Identify which cell holds the provided text, then report its (x, y) central coordinate. 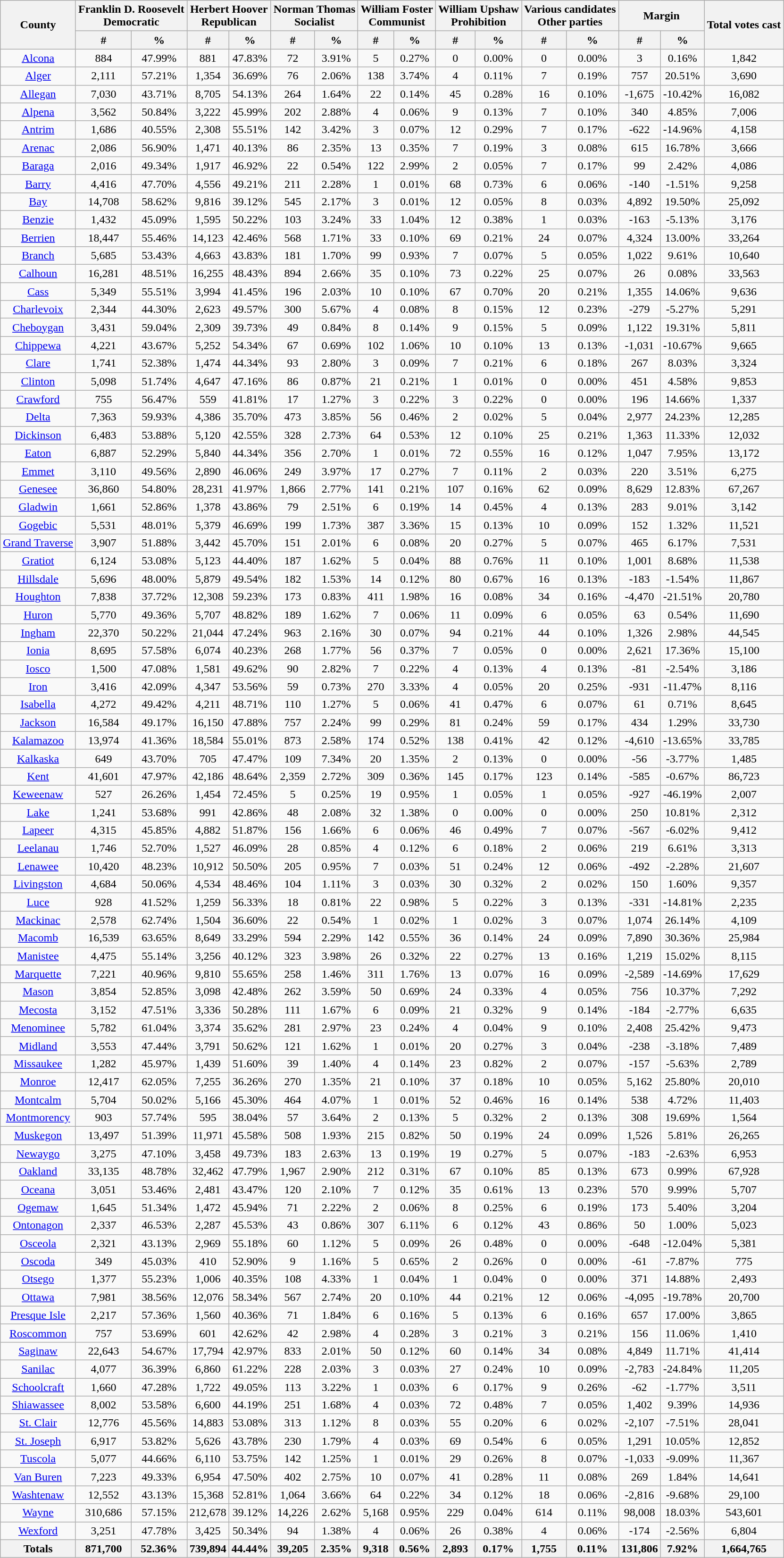
52.38% (159, 363)
7.34% (336, 758)
5,123 (208, 561)
219 (640, 848)
49.21% (250, 184)
310,686 (103, 1513)
262 (292, 992)
41.36% (159, 740)
Calhoun (38, 274)
48.23% (159, 866)
570 (640, 1189)
187 (292, 561)
1.68% (336, 1405)
6.17% (682, 543)
11.33% (682, 435)
Dickinson (38, 435)
0.56% (414, 1549)
4.72% (682, 1100)
7,363 (103, 417)
1.67% (336, 1010)
53.88% (159, 435)
4,475 (103, 956)
2.80% (336, 363)
0.70% (498, 292)
33,730 (744, 722)
51.74% (159, 381)
55.01% (250, 740)
44.40% (250, 561)
14,708 (103, 201)
2.58% (336, 740)
1,504 (208, 920)
1.60% (682, 884)
45.70% (250, 543)
-62 (640, 1387)
1,402 (640, 1405)
32 (375, 812)
3,690 (744, 76)
26,265 (744, 1136)
47.79% (250, 1172)
-174 (640, 1531)
1,560 (208, 1315)
131,806 (640, 1549)
47.44% (159, 1046)
Missaukee (38, 1064)
Crawford (38, 399)
1,581 (208, 669)
3.36% (414, 525)
33,563 (744, 274)
8,645 (744, 704)
39 (292, 1064)
45.58% (250, 1136)
49.73% (250, 1154)
17.00% (682, 1315)
-5.13% (682, 219)
16,584 (103, 722)
7,030 (103, 94)
20,010 (744, 1081)
11,538 (744, 561)
281 (292, 1028)
1,746 (103, 848)
Eaton (38, 453)
35.70% (250, 417)
-3.18% (682, 1046)
4.33% (336, 1279)
79 (292, 507)
Lake (38, 812)
12.83% (682, 489)
10.81% (682, 812)
3.22% (336, 1387)
37 (456, 1081)
775 (744, 1261)
250 (640, 812)
5,098 (103, 381)
230 (292, 1441)
2.42% (682, 166)
48.43% (250, 274)
0.41% (498, 740)
Schoolcraft (38, 1387)
47.10% (159, 1154)
251 (292, 1405)
Manistee (38, 956)
Marquette (38, 974)
1,564 (744, 1118)
9,473 (744, 1028)
28 (292, 848)
-2.77% (682, 1010)
8,116 (744, 687)
3.59% (336, 992)
268 (292, 651)
43.86% (250, 507)
205 (292, 866)
13,497 (103, 1136)
Charlevoix (38, 310)
6,074 (208, 651)
47.78% (159, 1531)
Ionia (38, 651)
311 (375, 974)
3.42% (336, 130)
55.18% (250, 1243)
0.76% (498, 561)
Franklin D. RooseveltDemocratic (131, 16)
1,454 (208, 794)
7,221 (103, 974)
411 (375, 597)
49.62% (250, 669)
57.58% (159, 651)
5,840 (208, 453)
1,354 (208, 76)
3.66% (336, 1495)
47.51% (159, 1010)
Ottawa (38, 1297)
47.88% (250, 722)
39,205 (292, 1549)
Allegan (38, 94)
6,917 (103, 1441)
269 (640, 1477)
21,044 (208, 633)
894 (292, 274)
42,186 (208, 776)
12,417 (103, 1081)
52.70% (159, 848)
16,150 (208, 722)
10.05% (682, 1441)
2.74% (336, 1297)
1.73% (336, 525)
-3.77% (682, 758)
2.28% (336, 184)
-1,675 (640, 94)
8,002 (103, 1405)
Hillsdale (38, 579)
340 (640, 112)
6.61% (682, 848)
Alpena (38, 112)
5,704 (103, 1100)
1,471 (208, 148)
25,984 (744, 938)
Alcona (38, 58)
6,953 (744, 1154)
50.34% (250, 1531)
42.55% (250, 435)
49.17% (159, 722)
4,221 (103, 345)
1.98% (414, 597)
0.93% (414, 256)
1.16% (336, 1261)
1,006 (208, 1279)
7,838 (103, 597)
Mecosta (38, 1010)
5,696 (103, 579)
1,755 (544, 1549)
356 (292, 453)
57.21% (159, 76)
14,936 (744, 1405)
49.36% (159, 615)
10.37% (682, 992)
2.72% (336, 776)
0.98% (414, 902)
402 (292, 1477)
48.46% (250, 884)
313 (292, 1423)
1,219 (640, 956)
90 (292, 669)
7,489 (744, 1046)
Total votes cast (744, 25)
45 (456, 94)
49.05% (250, 1387)
46.09% (250, 848)
1,842 (744, 58)
9.01% (682, 507)
3,324 (744, 363)
1,686 (103, 130)
1,355 (640, 292)
-931 (640, 687)
7,981 (103, 1297)
2.75% (336, 1477)
1,439 (208, 1064)
5.40% (682, 1207)
-2.63% (682, 1154)
3,142 (744, 507)
109 (292, 758)
229 (456, 1513)
Gogebic (38, 525)
0.87% (336, 381)
212 (375, 1172)
-1.54% (682, 579)
52.85% (159, 992)
18,584 (208, 740)
199 (292, 525)
9.39% (682, 1405)
174 (375, 740)
-11.47% (682, 687)
45.53% (250, 1225)
104 (292, 884)
1,241 (103, 812)
58.62% (159, 201)
48.51% (159, 274)
4,556 (208, 184)
881 (208, 58)
51.34% (159, 1207)
182 (292, 579)
559 (208, 399)
55.23% (159, 1279)
756 (640, 992)
2,621 (640, 651)
8.03% (682, 363)
212,678 (208, 1513)
Kalamazoo (38, 740)
22,370 (103, 633)
1,001 (640, 561)
3.51% (682, 471)
52.90% (250, 1261)
-21.51% (682, 597)
884 (103, 58)
9,810 (208, 974)
4,086 (744, 166)
4,158 (744, 130)
1,432 (103, 219)
52.29% (159, 453)
1,363 (640, 435)
2.16% (336, 633)
7,006 (744, 112)
1,122 (640, 327)
202 (292, 112)
4,647 (208, 381)
33,785 (744, 740)
151 (292, 543)
45.09% (159, 219)
4.58% (682, 381)
86,723 (744, 776)
1.77% (336, 651)
-2.56% (682, 1531)
54.34% (250, 345)
0.65% (414, 1261)
26.14% (682, 920)
62 (544, 489)
6,954 (208, 1477)
228 (292, 1369)
3,666 (744, 148)
150 (640, 884)
6,860 (208, 1369)
9,816 (208, 201)
47.83% (250, 58)
16,082 (744, 94)
2,578 (103, 920)
5.81% (682, 1136)
Chippewa (38, 345)
County (38, 25)
0.52% (414, 740)
181 (292, 256)
5,626 (208, 1441)
Cheboygan (38, 327)
57.15% (159, 1513)
-14.69% (682, 974)
473 (292, 417)
0.49% (498, 830)
2,344 (103, 310)
Clare (38, 363)
62.05% (159, 1081)
755 (103, 399)
61.22% (250, 1369)
Presque Isle (38, 1315)
2,893 (456, 1549)
183 (292, 1154)
Mackinac (38, 920)
Antrim (38, 130)
1,595 (208, 219)
41,601 (103, 776)
-9.09% (682, 1459)
51 (456, 866)
-56 (640, 758)
2,969 (208, 1243)
0.61% (498, 1189)
48 (292, 812)
903 (103, 1118)
33,264 (744, 237)
47.08% (159, 669)
3,431 (103, 327)
63.65% (159, 938)
145 (456, 776)
12,776 (103, 1423)
5,381 (744, 1243)
43.83% (250, 256)
465 (640, 543)
15 (456, 525)
53.69% (159, 1333)
47.24% (250, 633)
5,168 (375, 1513)
309 (375, 776)
12,032 (744, 435)
2.24% (336, 722)
Luce (38, 902)
Newaygo (38, 1154)
2,789 (744, 1064)
3,186 (744, 669)
24.23% (682, 417)
434 (640, 722)
53.68% (159, 812)
451 (640, 381)
2.17% (336, 201)
Kalkaska (38, 758)
-14.81% (682, 902)
-2.54% (682, 669)
-1,031 (640, 345)
-0.67% (682, 776)
Montcalm (38, 1100)
3,152 (103, 1010)
1,866 (292, 489)
3,313 (744, 848)
-927 (640, 794)
Otsego (38, 1279)
41.45% (250, 292)
3,553 (103, 1046)
11,403 (744, 1100)
2.90% (336, 1172)
8,649 (208, 938)
Herbert HooverRepublican (229, 16)
3,442 (208, 543)
-4,095 (640, 1297)
-2.28% (682, 866)
7.95% (682, 453)
Oscoda (38, 1261)
46.92% (250, 166)
-5.63% (682, 1064)
49.34% (159, 166)
19.69% (682, 1118)
-492 (640, 866)
121 (292, 1046)
4,684 (103, 884)
-648 (640, 1243)
7,223 (103, 1477)
25.42% (682, 1028)
873 (292, 740)
1.11% (336, 884)
928 (103, 902)
7.92% (682, 1549)
48.82% (250, 615)
0.83% (336, 597)
3,098 (208, 992)
36 (456, 938)
963 (292, 633)
2.66% (336, 274)
67,267 (744, 489)
283 (640, 507)
58.34% (250, 1297)
61 (640, 704)
42.48% (250, 992)
53.46% (159, 1189)
48.64% (250, 776)
110 (292, 704)
-2,816 (640, 1495)
15.02% (682, 956)
-10.67% (682, 345)
1,259 (208, 902)
11,367 (744, 1459)
3.74% (414, 76)
Wayne (38, 1513)
3,994 (208, 292)
18,447 (103, 237)
40.96% (159, 974)
22,643 (103, 1351)
4.85% (682, 112)
-5.27% (682, 310)
9,636 (744, 292)
102 (375, 345)
3,336 (208, 1010)
123 (544, 776)
38.04% (250, 1118)
6,804 (744, 1531)
3,425 (208, 1531)
1,485 (744, 758)
-46.19% (682, 794)
88 (456, 561)
20,780 (744, 597)
-81 (640, 669)
45.85% (159, 830)
William UpshawProhibition (479, 16)
28,041 (744, 1423)
Keweenaw (38, 794)
3,854 (103, 992)
-2,783 (640, 1369)
657 (640, 1315)
47.47% (250, 758)
120 (292, 1189)
595 (208, 1118)
1,377 (103, 1279)
Genesee (38, 489)
5,023 (744, 1225)
13.00% (682, 237)
349 (103, 1261)
43.67% (159, 345)
4,849 (640, 1351)
2,007 (744, 794)
48.01% (159, 525)
152 (640, 525)
5,811 (744, 327)
739,894 (208, 1549)
-140 (640, 184)
323 (292, 956)
47.16% (250, 381)
Van Buren (38, 1477)
Barry (38, 184)
14.66% (682, 399)
-279 (640, 310)
9.61% (682, 256)
55 (456, 1423)
9,258 (744, 184)
Sanilac (38, 1369)
545 (292, 201)
3,791 (208, 1046)
17,794 (208, 1351)
25.80% (682, 1081)
42.97% (250, 1351)
3,110 (103, 471)
St. Clair (38, 1423)
41,414 (744, 1351)
1,500 (103, 669)
5,531 (103, 525)
49.54% (250, 579)
50.02% (159, 1100)
5,349 (103, 292)
5,120 (208, 435)
46.69% (250, 525)
53.82% (159, 1441)
45.03% (159, 1261)
1,022 (640, 256)
3,051 (103, 1189)
Alger (38, 76)
Saginaw (38, 1351)
49.56% (159, 471)
1,664,765 (744, 1549)
4,324 (640, 237)
-2,107 (640, 1423)
2.73% (336, 435)
2,337 (103, 1225)
2,235 (744, 902)
594 (292, 938)
1,282 (103, 1064)
Huron (38, 615)
49.42% (159, 704)
11,521 (744, 525)
9,853 (744, 381)
1.66% (336, 830)
54.13% (250, 94)
3,222 (208, 112)
508 (292, 1136)
51.88% (159, 543)
16,281 (103, 274)
10,912 (208, 866)
249 (292, 471)
Oceana (38, 1189)
Monroe (38, 1081)
47.28% (159, 1387)
6,887 (103, 453)
300 (292, 310)
59.93% (159, 417)
543,601 (744, 1513)
42.46% (250, 237)
5,291 (744, 310)
538 (640, 1100)
20,700 (744, 1297)
5,162 (640, 1081)
0.20% (498, 1423)
Various candidatesOther parties (570, 16)
0.35% (414, 148)
6,635 (744, 1010)
Margin (661, 16)
Arenac (38, 148)
3,176 (744, 219)
44.30% (159, 310)
2,359 (292, 776)
Livingston (38, 884)
-13.65% (682, 740)
53.43% (159, 256)
Delta (38, 417)
5,770 (103, 615)
1.70% (336, 256)
3.98% (336, 956)
-2,589 (640, 974)
37.72% (159, 597)
11.06% (682, 1333)
0.53% (414, 435)
2,287 (208, 1225)
Iron (38, 687)
49 (292, 327)
2,086 (103, 148)
-238 (640, 1046)
307 (375, 1225)
1,722 (208, 1387)
47.97% (159, 776)
48.78% (159, 1172)
44.19% (250, 1405)
93 (292, 363)
1,741 (103, 363)
49.57% (250, 310)
-7.87% (682, 1261)
2,977 (640, 417)
5.67% (336, 310)
4,882 (208, 830)
2.22% (336, 1207)
2.10% (336, 1189)
-622 (640, 130)
44.44% (250, 1549)
39.73% (250, 327)
44,545 (744, 633)
Isabella (38, 704)
62.74% (159, 920)
1,660 (103, 1387)
-61 (640, 1261)
2.70% (336, 453)
8.68% (682, 561)
2,623 (208, 310)
4,534 (208, 884)
11.71% (682, 1351)
8,695 (103, 651)
215 (375, 1136)
33,135 (103, 1172)
20.51% (682, 76)
0.31% (414, 1172)
833 (292, 1351)
3,256 (208, 956)
2,890 (208, 471)
-157 (640, 1064)
Leelanau (38, 848)
9.99% (682, 1189)
2,308 (208, 130)
Mason (38, 992)
63 (640, 615)
16.78% (682, 148)
St. Joseph (38, 1441)
45.99% (250, 112)
871,700 (103, 1549)
1,064 (292, 1495)
7,890 (640, 938)
2,481 (208, 1189)
12,285 (744, 417)
9,357 (744, 884)
15,368 (208, 1495)
Washtenaw (38, 1495)
51.60% (250, 1064)
3,907 (103, 543)
Branch (38, 256)
2.77% (336, 489)
Baraga (38, 166)
3,562 (103, 112)
1,526 (640, 1136)
6,600 (208, 1405)
1,472 (208, 1207)
56.33% (250, 902)
-331 (640, 902)
57.36% (159, 1315)
1,645 (103, 1207)
5,782 (103, 1028)
Berrien (38, 237)
-184 (640, 1010)
4,109 (744, 920)
46.53% (159, 1225)
7,292 (744, 992)
42.86% (250, 812)
50.28% (250, 1010)
56.47% (159, 399)
1.00% (682, 1225)
Oakland (38, 1172)
48.00% (159, 579)
308 (640, 1118)
328 (292, 435)
61.04% (159, 1028)
0.45% (498, 507)
1.29% (682, 722)
57.74% (159, 1118)
6,110 (208, 1459)
38.56% (159, 1297)
53.58% (159, 1405)
2.97% (336, 1028)
Benzie (38, 219)
12,852 (744, 1441)
52.86% (159, 507)
1,074 (640, 920)
50.50% (250, 866)
Ogemaw (38, 1207)
54.80% (159, 489)
5,077 (103, 1459)
1,967 (292, 1172)
36.26% (250, 1081)
-10.42% (682, 94)
-1,033 (640, 1459)
10,640 (744, 256)
2.63% (336, 1154)
1.25% (336, 1459)
19.31% (682, 327)
614 (544, 1513)
25,092 (744, 201)
Iosco (38, 669)
1.32% (682, 525)
54.67% (159, 1351)
-9.68% (682, 1495)
3.33% (414, 687)
3,374 (208, 1028)
107 (456, 489)
Houghton (38, 597)
4,892 (640, 201)
Gratiot (38, 561)
14,641 (744, 1477)
0.67% (498, 579)
48.71% (250, 704)
-4,610 (640, 740)
267 (640, 363)
52.36% (159, 1549)
10,420 (103, 866)
33.29% (250, 938)
410 (208, 1261)
28,231 (208, 489)
Kent (38, 776)
-24.84% (682, 1369)
41.52% (159, 902)
2,217 (103, 1315)
1,917 (208, 166)
7,255 (208, 1081)
Macomb (38, 938)
9,412 (744, 830)
0.84% (336, 327)
-163 (640, 219)
0.33% (498, 992)
5,379 (208, 525)
0.71% (682, 704)
4,663 (208, 256)
601 (208, 1333)
14.88% (682, 1279)
45.97% (159, 1064)
11,867 (744, 579)
3.91% (336, 58)
Lapeer (38, 830)
4,386 (208, 417)
6,124 (103, 561)
0.37% (414, 651)
Wexford (38, 1531)
67,928 (744, 1172)
80 (456, 579)
55.46% (159, 237)
Grand Traverse (38, 543)
45.94% (250, 1207)
Tuscola (38, 1459)
Norman ThomasSocialist (314, 16)
220 (640, 471)
40.23% (250, 651)
47.99% (159, 58)
56.90% (159, 148)
527 (103, 794)
-6.02% (682, 830)
40.12% (250, 956)
72.45% (250, 794)
Bay (38, 201)
3.24% (336, 219)
264 (292, 94)
59.04% (159, 327)
4,272 (103, 704)
1,410 (744, 1333)
1,474 (208, 363)
68 (456, 184)
43.78% (250, 1441)
3,204 (744, 1207)
-19.78% (682, 1297)
Totals (38, 1549)
649 (103, 758)
5,685 (103, 256)
211 (292, 184)
3.97% (336, 471)
1,337 (744, 399)
2.88% (336, 112)
Osceola (38, 1243)
1.79% (336, 1441)
50.06% (159, 884)
30.36% (682, 938)
705 (208, 758)
42.09% (159, 687)
Shiawassee (38, 1405)
59.23% (250, 597)
1.40% (336, 1064)
2.62% (336, 1513)
12,308 (208, 597)
673 (640, 1172)
0.47% (498, 704)
1.04% (414, 219)
21,607 (744, 866)
81 (456, 722)
1.46% (336, 974)
57 (292, 1118)
5,252 (208, 345)
50.84% (159, 112)
45.30% (250, 1100)
Emmet (38, 471)
43.47% (250, 1189)
-585 (640, 776)
1,378 (208, 507)
1,291 (640, 1441)
8,629 (640, 489)
2,312 (744, 812)
2.29% (336, 938)
98,008 (640, 1513)
36.39% (159, 1369)
3,865 (744, 1315)
Jackson (38, 722)
464 (292, 1100)
44.66% (159, 1459)
46.06% (250, 471)
4,315 (103, 830)
Menominee (38, 1028)
5,879 (208, 579)
1.93% (336, 1136)
2.51% (336, 507)
52.81% (250, 1495)
29,100 (744, 1495)
0.81% (336, 902)
43.71% (159, 94)
2.08% (336, 812)
615 (640, 148)
40.36% (250, 1315)
4,077 (103, 1369)
1,661 (103, 507)
2,493 (744, 1279)
3,251 (103, 1531)
15,100 (744, 651)
6,275 (744, 471)
2.99% (414, 166)
14,226 (292, 1513)
53.75% (250, 1459)
122 (375, 166)
52 (456, 1100)
189 (292, 615)
4,211 (208, 704)
8,705 (208, 94)
3.85% (336, 417)
-1.77% (682, 1387)
3,275 (103, 1154)
13,974 (103, 740)
49.33% (159, 1477)
1,047 (640, 453)
Cass (38, 292)
Gladwin (38, 507)
5,166 (208, 1100)
35.62% (250, 1028)
4,347 (208, 687)
1,527 (208, 848)
73 (456, 274)
141 (375, 489)
13,172 (744, 453)
12,076 (208, 1297)
4,416 (103, 184)
45.56% (159, 1423)
41.81% (250, 399)
9,665 (744, 345)
3,416 (103, 687)
Clinton (38, 381)
-12.04% (682, 1243)
26.26% (159, 794)
568 (292, 237)
Montmorency (38, 1118)
1.71% (336, 237)
36.69% (250, 76)
55.14% (159, 956)
7,531 (744, 543)
258 (292, 974)
29 (456, 1459)
1.64% (336, 94)
2,016 (103, 166)
4.07% (336, 1100)
36.60% (250, 920)
17.36% (682, 651)
16,255 (208, 274)
41.97% (250, 489)
108 (292, 1279)
0.36% (414, 776)
76 (292, 76)
11,971 (208, 1136)
17,629 (744, 974)
0.85% (336, 848)
1.53% (336, 579)
85 (544, 1172)
40.55% (159, 130)
1,326 (640, 633)
6,483 (103, 435)
51.39% (159, 1136)
50.62% (250, 1046)
27 (456, 1369)
32,462 (208, 1172)
2.82% (336, 669)
3,511 (744, 1387)
19.50% (682, 201)
Ingham (38, 633)
11,205 (744, 1369)
47.50% (250, 1477)
14,883 (208, 1423)
Lenawee (38, 866)
11,690 (744, 615)
47.70% (159, 184)
40.13% (250, 148)
2,309 (208, 327)
16,539 (103, 938)
Muskegon (38, 1136)
46 (456, 830)
2,321 (103, 1243)
42.62% (250, 1333)
Midland (38, 1046)
991 (208, 812)
3.64% (336, 1118)
113 (292, 1387)
53.56% (250, 687)
-14.96% (682, 130)
2,111 (103, 76)
55.65% (250, 974)
Roscommon (38, 1333)
14.06% (682, 292)
567 (292, 1297)
2,408 (640, 1028)
12,552 (103, 1495)
-567 (640, 830)
-7.51% (682, 1423)
2.06% (336, 76)
103 (292, 219)
18.03% (682, 1513)
William FosterCommunist (397, 16)
1.06% (414, 345)
3,458 (208, 1154)
14,123 (208, 237)
43.70% (159, 758)
51.87% (250, 830)
6.11% (414, 1225)
40.35% (250, 1279)
1.76% (414, 974)
36,860 (103, 489)
Ontonagon (38, 1225)
387 (375, 525)
-4,470 (640, 597)
9,318 (375, 1549)
371 (640, 1279)
111 (292, 1010)
-1.51% (682, 184)
8,115 (744, 956)
0.99% (682, 1172)
